Pinpoint the cell where the given text exists, returning its (x, y) midpoint coordinate. 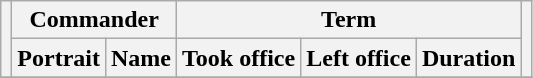
Name (140, 58)
Took office (239, 58)
Term (349, 20)
Portrait (59, 58)
Duration (468, 58)
Commander (94, 20)
Left office (359, 58)
